Pinpoint the cell where the given text exists, returning its (x, y) midpoint coordinate. 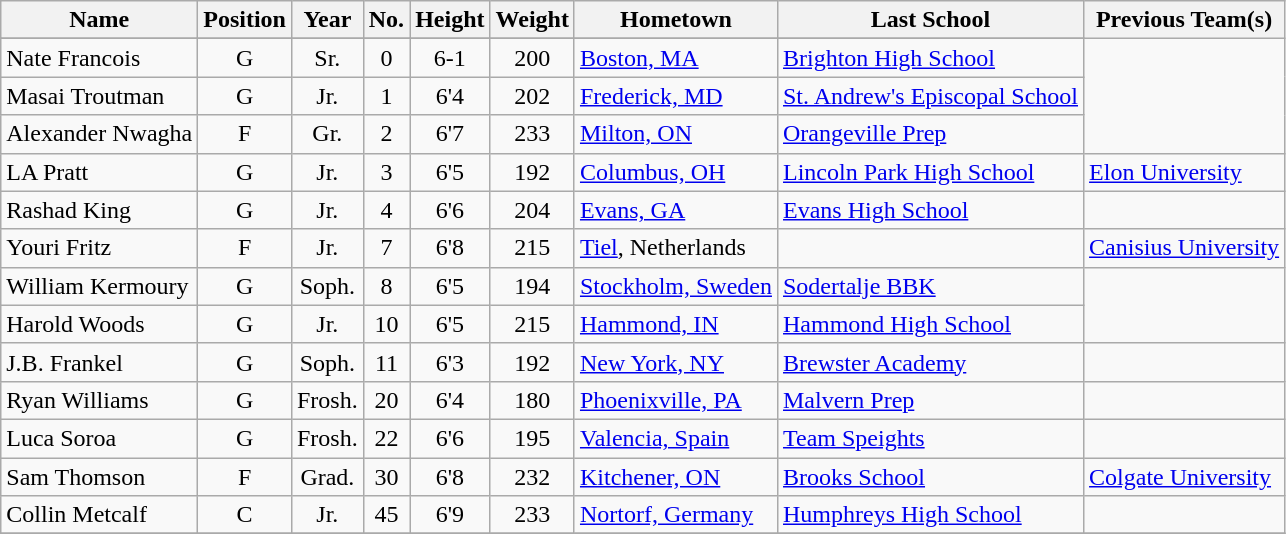
Nate Francois (100, 58)
202 (532, 96)
Height (450, 20)
45 (386, 515)
Sam Thomson (100, 477)
Evans, GA (676, 210)
Previous Team(s) (1184, 20)
Columbus, OH (676, 172)
232 (532, 477)
Kitchener, ON (676, 477)
6'9 (450, 515)
Sr. (327, 58)
Malvern Prep (930, 400)
St. Andrew's Episcopal School (930, 96)
Phoenixville, PA (676, 400)
200 (532, 58)
194 (532, 286)
6'3 (450, 362)
10 (386, 324)
204 (532, 210)
22 (386, 438)
William Kermoury (100, 286)
Hometown (676, 20)
Grad. (327, 477)
Youri Fritz (100, 248)
Evans High School (930, 210)
1 (386, 96)
30 (386, 477)
C (245, 515)
Brewster Academy (930, 362)
Canisius University (1184, 248)
Colgate University (1184, 477)
0 (386, 58)
J.B. Frankel (100, 362)
6'7 (450, 134)
Hammond, IN (676, 324)
Last School (930, 20)
Ryan Williams (100, 400)
Valencia, Spain (676, 438)
No. (386, 20)
6-1 (450, 58)
Masai Troutman (100, 96)
Stockholm, Sweden (676, 286)
Weight (532, 20)
Brooks School (930, 477)
Harold Woods (100, 324)
20 (386, 400)
Team Speights (930, 438)
195 (532, 438)
8 (386, 286)
Brighton High School (930, 58)
Frederick, MD (676, 96)
Orangeville Prep (930, 134)
Elon University (1184, 172)
Humphreys High School (930, 515)
Boston, MA (676, 58)
180 (532, 400)
Alexander Nwagha (100, 134)
Rashad King (100, 210)
Gr. (327, 134)
Collin Metcalf (100, 515)
Hammond High School (930, 324)
2 (386, 134)
Name (100, 20)
Tiel, Netherlands (676, 248)
New York, NY (676, 362)
Luca Soroa (100, 438)
Year (327, 20)
Lincoln Park High School (930, 172)
LA Pratt (100, 172)
Position (245, 20)
Nortorf, Germany (676, 515)
3 (386, 172)
4 (386, 210)
Milton, ON (676, 134)
7 (386, 248)
11 (386, 362)
Sodertalje BBK (930, 286)
